For the text-containing cell, return its midpoint in (X, Y) coordinate format. 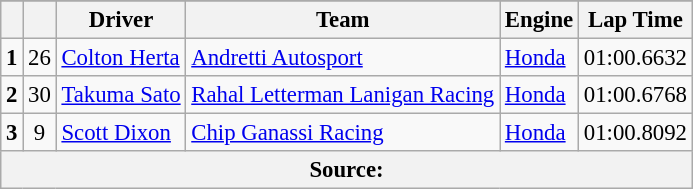
1 (12, 58)
Colton Herta (121, 58)
Team (343, 20)
Scott Dixon (121, 133)
Source: (347, 170)
Chip Ganassi Racing (343, 133)
3 (12, 133)
Andretti Autosport (343, 58)
Engine (540, 20)
2 (12, 95)
01:00.6768 (636, 95)
Rahal Letterman Lanigan Racing (343, 95)
Takuma Sato (121, 95)
Driver (121, 20)
9 (40, 133)
Lap Time (636, 20)
26 (40, 58)
01:00.6632 (636, 58)
30 (40, 95)
01:00.8092 (636, 133)
